From the cell containing the given text, extract its center point as [x, y] coordinate. 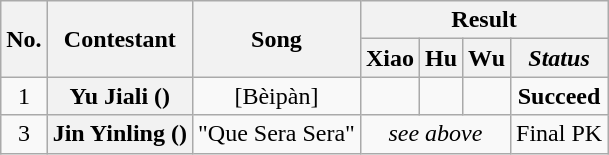
No. [24, 39]
"Que Sera Sera" [276, 134]
Hu [440, 58]
3 [24, 134]
Succeed [560, 96]
Result [484, 20]
Song [276, 39]
1 [24, 96]
Wu [487, 58]
Final PK [560, 134]
Yu Jiali () [120, 96]
Contestant [120, 39]
[Bèipàn] [276, 96]
Status [560, 58]
Jin Yinling () [120, 134]
Xiao [390, 58]
see above [435, 134]
